Output the (x, y) coordinate of the center of the cell containing the given text.  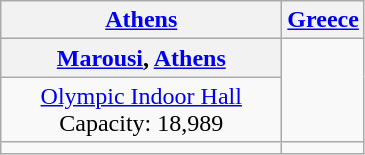
Marousi, Athens (142, 58)
Athens (142, 20)
Olympic Indoor HallCapacity: 18,989 (142, 110)
Greece (324, 20)
